Determine the (X, Y) coordinate at the center of the cell enclosing the given text.  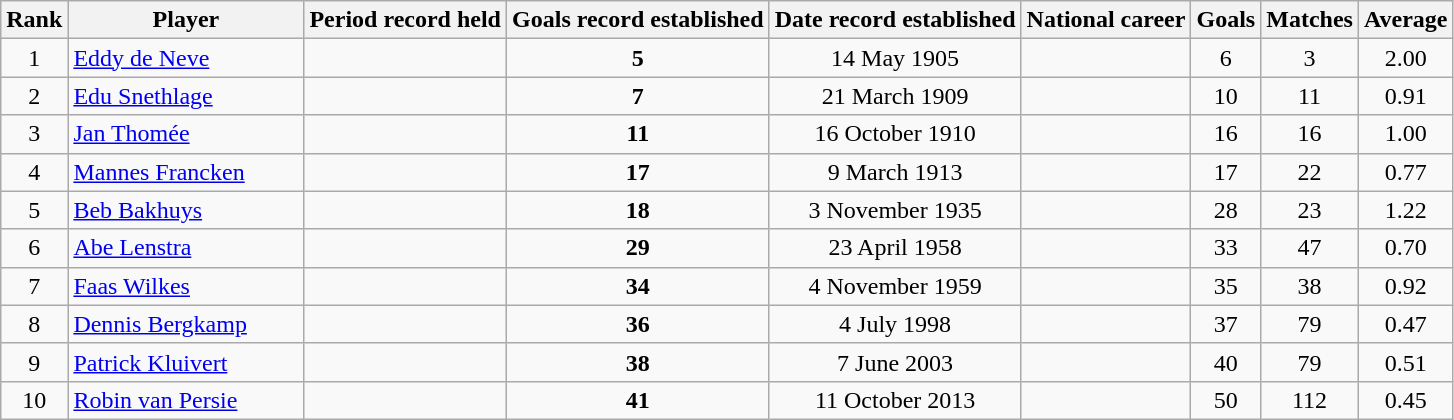
16 October 1910 (895, 134)
Edu Snethlage (186, 96)
47 (1310, 248)
Abe Lenstra (186, 248)
9 March 1913 (895, 172)
Goals record established (638, 20)
22 (1310, 172)
Date record established (895, 20)
11 October 2013 (895, 400)
Beb Bakhuys (186, 210)
2 (34, 96)
Mannes Francken (186, 172)
34 (638, 286)
8 (34, 324)
0.92 (1406, 286)
40 (1226, 362)
37 (1226, 324)
14 May 1905 (895, 58)
National career (1106, 20)
Period record held (406, 20)
0.77 (1406, 172)
4 (34, 172)
Eddy de Neve (186, 58)
0.47 (1406, 324)
0.45 (1406, 400)
112 (1310, 400)
Robin van Persie (186, 400)
Jan Thomée (186, 134)
Dennis Bergkamp (186, 324)
23 (1310, 210)
33 (1226, 248)
28 (1226, 210)
36 (638, 324)
0.91 (1406, 96)
Goals (1226, 20)
29 (638, 248)
1.00 (1406, 134)
50 (1226, 400)
Faas Wilkes (186, 286)
3 November 1935 (895, 210)
4 July 1998 (895, 324)
Player (186, 20)
41 (638, 400)
35 (1226, 286)
4 November 1959 (895, 286)
21 March 1909 (895, 96)
0.70 (1406, 248)
Patrick Kluivert (186, 362)
9 (34, 362)
0.51 (1406, 362)
23 April 1958 (895, 248)
Matches (1310, 20)
Average (1406, 20)
2.00 (1406, 58)
1.22 (1406, 210)
Rank (34, 20)
18 (638, 210)
1 (34, 58)
7 June 2003 (895, 362)
